Detect which cell encompasses the target text, then output its [x, y] center coordinate. 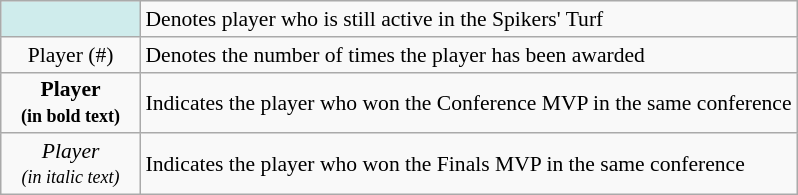
Indicates the player who won the Finals MVP in the same conference [468, 164]
Player (#) [71, 55]
Indicates the player who won the Conference MVP in the same conference [468, 102]
Denotes the number of times the player has been awarded [468, 55]
Player(in bold text) [71, 102]
Player(in italic text) [71, 164]
Denotes player who is still active in the Spikers' Turf [468, 19]
